Detect which cell encompasses the target text, then output its [x, y] center coordinate. 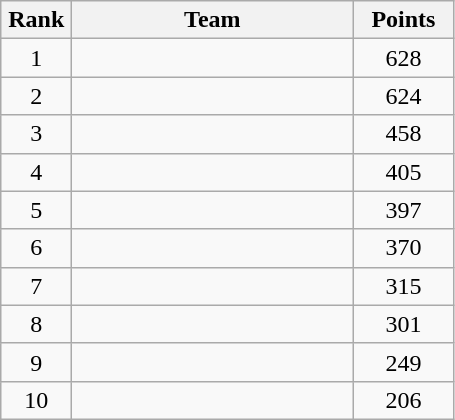
4 [36, 172]
2 [36, 96]
405 [404, 172]
5 [36, 210]
206 [404, 400]
Rank [36, 20]
301 [404, 324]
628 [404, 58]
Points [404, 20]
624 [404, 96]
9 [36, 362]
Team [212, 20]
8 [36, 324]
3 [36, 134]
1 [36, 58]
397 [404, 210]
10 [36, 400]
7 [36, 286]
370 [404, 248]
249 [404, 362]
315 [404, 286]
458 [404, 134]
6 [36, 248]
